Locate the cell with the specified text and output its (X, Y) center coordinate. 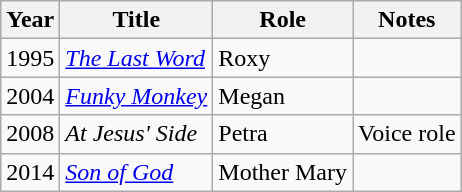
The Last Word (136, 58)
At Jesus' Side (136, 134)
Roxy (283, 58)
Year (30, 20)
Megan (283, 96)
Title (136, 20)
Son of God (136, 172)
2004 (30, 96)
Role (283, 20)
1995 (30, 58)
Petra (283, 134)
2008 (30, 134)
Mother Mary (283, 172)
Funky Monkey (136, 96)
Voice role (406, 134)
Notes (406, 20)
2014 (30, 172)
